Return [x, y] of the center of cell containing provided text 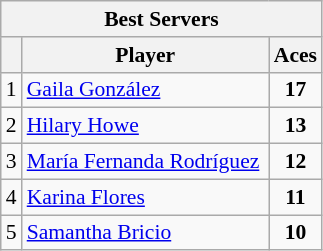
1 [12, 90]
4 [12, 197]
11 [296, 197]
10 [296, 233]
Samantha Bricio [146, 233]
5 [12, 233]
María Fernanda Rodríguez [146, 162]
13 [296, 126]
Hilary Howe [146, 126]
12 [296, 162]
Best Servers [162, 19]
Player [146, 55]
Karina Flores [146, 197]
Gaila González [146, 90]
3 [12, 162]
17 [296, 90]
Aces [296, 55]
2 [12, 126]
